From the cell containing the given text, extract its center point as (X, Y) coordinate. 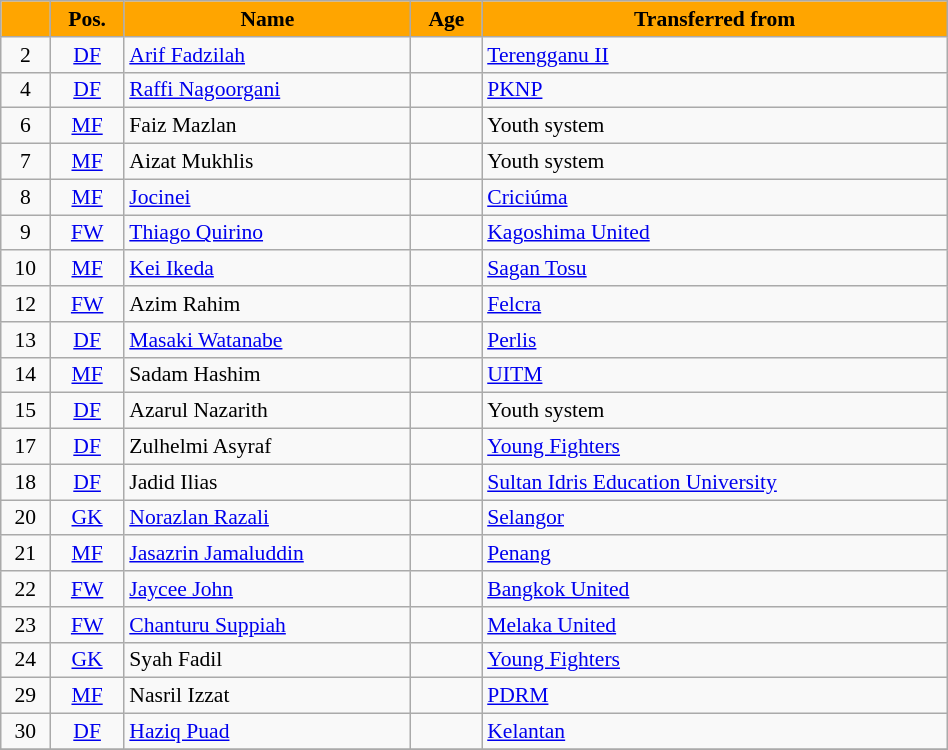
Raffi Nagoorgani (267, 90)
Azarul Nazarith (267, 411)
12 (26, 304)
PDRM (714, 696)
Masaki Watanabe (267, 340)
Nasril Izzat (267, 696)
20 (26, 518)
Age (447, 19)
7 (26, 162)
Penang (714, 554)
9 (26, 233)
Felcra (714, 304)
29 (26, 696)
Thiago Quirino (267, 233)
13 (26, 340)
Aizat Mukhlis (267, 162)
Jadid Ilias (267, 482)
Faiz Mazlan (267, 126)
Bangkok United (714, 589)
Transferred from (714, 19)
Azim Rahim (267, 304)
Name (267, 19)
15 (26, 411)
Jasazrin Jamaluddin (267, 554)
17 (26, 447)
21 (26, 554)
Sadam Hashim (267, 375)
Syah Fadil (267, 660)
30 (26, 732)
10 (26, 269)
Sagan Tosu (714, 269)
4 (26, 90)
18 (26, 482)
Jocinei (267, 197)
2 (26, 55)
PKNP (714, 90)
Melaka United (714, 625)
Haziq Puad (267, 732)
Sultan Idris Education University (714, 482)
Kagoshima United (714, 233)
Kei Ikeda (267, 269)
Zulhelmi Asyraf (267, 447)
24 (26, 660)
Perlis (714, 340)
Selangor (714, 518)
Pos. (87, 19)
Kelantan (714, 732)
UITM (714, 375)
Jaycee John (267, 589)
Chanturu Suppiah (267, 625)
Criciúma (714, 197)
23 (26, 625)
22 (26, 589)
14 (26, 375)
Terengganu II (714, 55)
Norazlan Razali (267, 518)
Arif Fadzilah (267, 55)
6 (26, 126)
8 (26, 197)
